Extract the (X, Y) coordinate from the center of the cell holding the provided text.  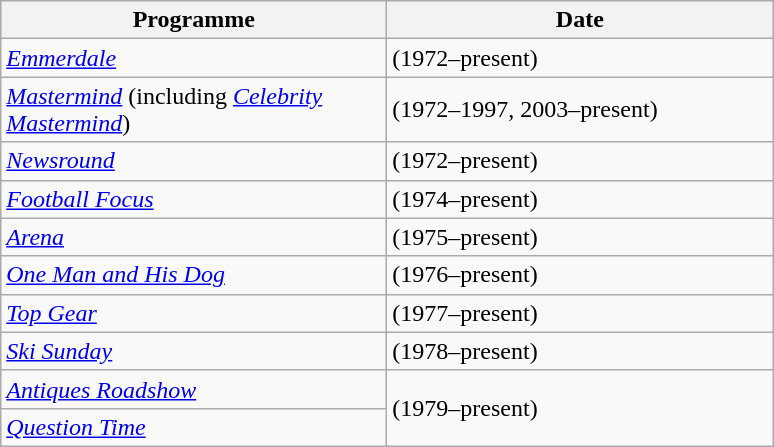
(1974–present) (580, 199)
Date (580, 20)
Question Time (194, 427)
(1976–present) (580, 275)
Emmerdale (194, 58)
Arena (194, 237)
Ski Sunday (194, 351)
(1977–present) (580, 313)
Programme (194, 20)
Newsround (194, 161)
Top Gear (194, 313)
(1975–present) (580, 237)
(1979–present) (580, 408)
One Man and His Dog (194, 275)
Football Focus (194, 199)
Mastermind (including Celebrity Mastermind) (194, 110)
(1972–1997, 2003–present) (580, 110)
(1978–present) (580, 351)
Antiques Roadshow (194, 389)
